Identify which cell holds the provided text, then report its (X, Y) central coordinate. 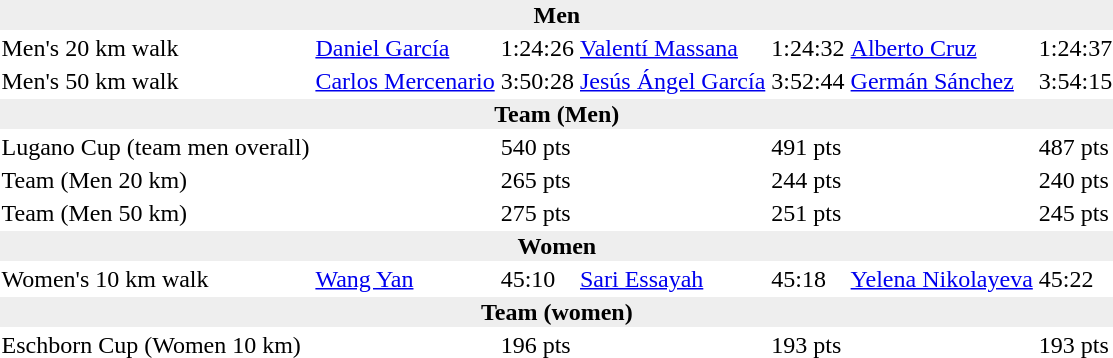
Germán Sánchez (942, 81)
Wang Yan (405, 279)
Lugano Cup (team men overall) (156, 147)
Yelena Nikolayeva (942, 279)
45:10 (537, 279)
Valentí Massana (673, 48)
45:22 (1075, 279)
1:24:26 (537, 48)
45:18 (808, 279)
244 pts (808, 180)
Men's 50 km walk (156, 81)
487 pts (1075, 147)
245 pts (1075, 213)
Sari Essayah (673, 279)
3:52:44 (808, 81)
Daniel García (405, 48)
Team (Men 20 km) (156, 180)
1:24:32 (808, 48)
3:50:28 (537, 81)
1:24:37 (1075, 48)
3:54:15 (1075, 81)
Men's 20 km walk (156, 48)
275 pts (537, 213)
Team (Men 50 km) (156, 213)
Alberto Cruz (942, 48)
Carlos Mercenario (405, 81)
240 pts (1075, 180)
Jesús Ángel García (673, 81)
265 pts (537, 180)
491 pts (808, 147)
540 pts (537, 147)
Women's 10 km walk (156, 279)
251 pts (808, 213)
